Capture the cell that displays the provided text and extract its [X, Y] central coordinate. 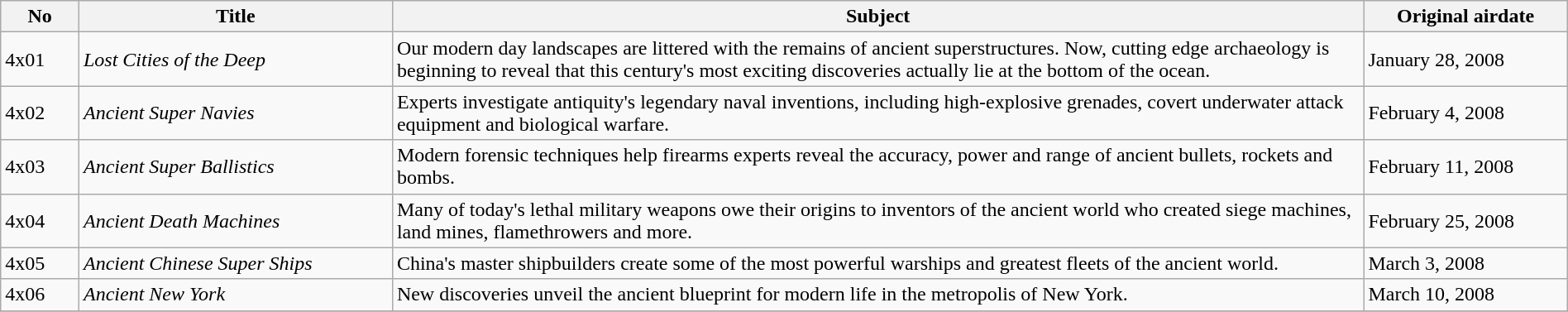
Subject [878, 17]
Ancient Super Navies [235, 113]
Ancient Death Machines [235, 220]
Ancient New York [235, 295]
Title [235, 17]
4x06 [40, 295]
4x05 [40, 263]
March 10, 2008 [1465, 295]
February 25, 2008 [1465, 220]
4x02 [40, 113]
March 3, 2008 [1465, 263]
New discoveries unveil the ancient blueprint for modern life in the metropolis of New York. [878, 295]
China's master shipbuilders create some of the most powerful warships and greatest fleets of the ancient world. [878, 263]
4x04 [40, 220]
January 28, 2008 [1465, 60]
4x03 [40, 167]
Ancient Chinese Super Ships [235, 263]
February 4, 2008 [1465, 113]
Modern forensic techniques help firearms experts reveal the accuracy, power and range of ancient bullets, rockets and bombs. [878, 167]
No [40, 17]
4x01 [40, 60]
Ancient Super Ballistics [235, 167]
Original airdate [1465, 17]
Lost Cities of the Deep [235, 60]
February 11, 2008 [1465, 167]
